Identify which cell holds the provided text, then report its [x, y] central coordinate. 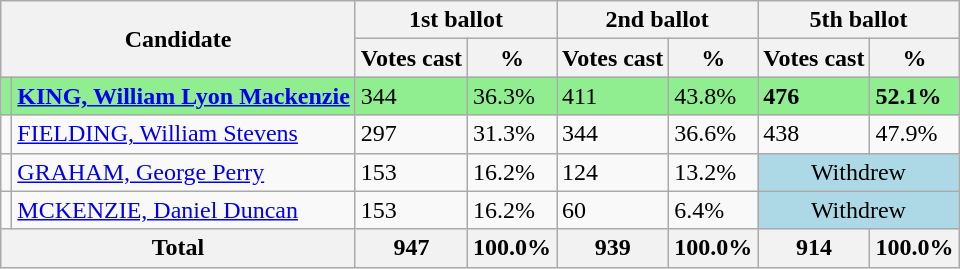
297 [411, 134]
52.1% [914, 96]
1st ballot [456, 20]
438 [814, 134]
FIELDING, William Stevens [184, 134]
60 [613, 210]
47.9% [914, 134]
411 [613, 96]
939 [613, 248]
5th ballot [858, 20]
Candidate [178, 39]
KING, William Lyon Mackenzie [184, 96]
36.3% [512, 96]
914 [814, 248]
43.8% [714, 96]
31.3% [512, 134]
947 [411, 248]
36.6% [714, 134]
13.2% [714, 172]
Total [178, 248]
476 [814, 96]
124 [613, 172]
MCKENZIE, Daniel Duncan [184, 210]
2nd ballot [658, 20]
GRAHAM, George Perry [184, 172]
6.4% [714, 210]
